From the cell containing the given text, extract its center point as [X, Y] coordinate. 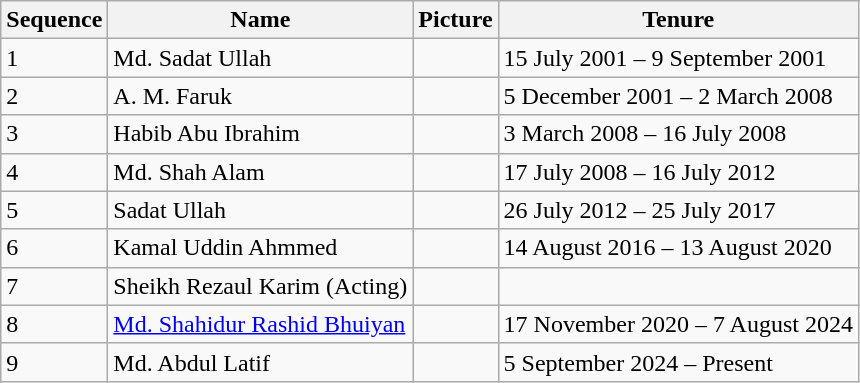
Habib Abu Ibrahim [260, 134]
Tenure [678, 20]
6 [54, 248]
Sequence [54, 20]
Md. Shahidur Rashid Bhuiyan [260, 324]
2 [54, 96]
15 July 2001 – 9 September 2001 [678, 58]
Md. Abdul Latif [260, 362]
9 [54, 362]
5 [54, 210]
Md. Shah Alam [260, 172]
7 [54, 286]
5 December 2001 – 2 March 2008 [678, 96]
17 July 2008 – 16 July 2012 [678, 172]
Md. Sadat Ullah [260, 58]
A. M. Faruk [260, 96]
5 September 2024 – Present [678, 362]
3 March 2008 – 16 July 2008 [678, 134]
4 [54, 172]
1 [54, 58]
Picture [456, 20]
Kamal Uddin Ahmmed [260, 248]
26 July 2012 – 25 July 2017 [678, 210]
3 [54, 134]
Name [260, 20]
8 [54, 324]
14 August 2016 – 13 August 2020 [678, 248]
17 November 2020 – 7 August 2024 [678, 324]
Sadat Ullah [260, 210]
Sheikh Rezaul Karim (Acting) [260, 286]
